From the cell containing the given text, extract its center point as (x, y) coordinate. 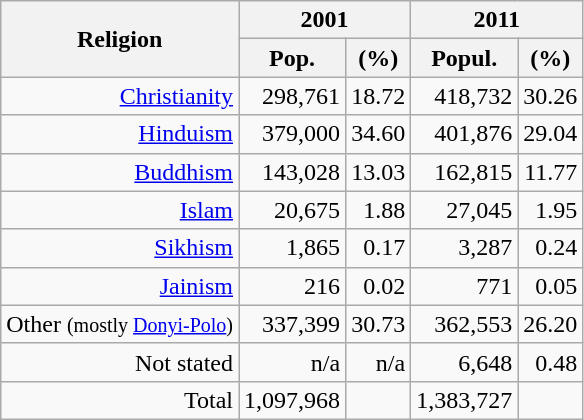
337,399 (292, 324)
3,287 (464, 248)
Popul. (464, 58)
29.04 (550, 134)
Jainism (120, 286)
34.60 (378, 134)
2011 (497, 20)
30.73 (378, 324)
0.05 (550, 286)
143,028 (292, 172)
Christianity (120, 96)
13.03 (378, 172)
18.72 (378, 96)
Other (mostly Donyi-Polo) (120, 324)
418,732 (464, 96)
Pop. (292, 58)
162,815 (464, 172)
0.17 (378, 248)
26.20 (550, 324)
Buddhism (120, 172)
1.88 (378, 210)
1,383,727 (464, 400)
Hinduism (120, 134)
0.02 (378, 286)
11.77 (550, 172)
Religion (120, 39)
Total (120, 400)
Sikhism (120, 248)
1.95 (550, 210)
771 (464, 286)
6,648 (464, 362)
362,553 (464, 324)
27,045 (464, 210)
379,000 (292, 134)
Islam (120, 210)
0.24 (550, 248)
298,761 (292, 96)
2001 (325, 20)
20,675 (292, 210)
0.48 (550, 362)
216 (292, 286)
30.26 (550, 96)
1,097,968 (292, 400)
401,876 (464, 134)
Not stated (120, 362)
1,865 (292, 248)
